Pinpoint the cell where the given text exists, returning its [x, y] midpoint coordinate. 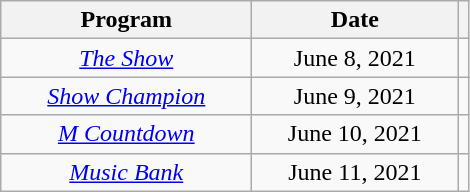
Show Champion [126, 96]
June 10, 2021 [355, 134]
June 8, 2021 [355, 58]
The Show [126, 58]
M Countdown [126, 134]
Program [126, 20]
June 11, 2021 [355, 172]
June 9, 2021 [355, 96]
Music Bank [126, 172]
Date [355, 20]
